Capture the cell that displays the provided text and extract its (X, Y) central coordinate. 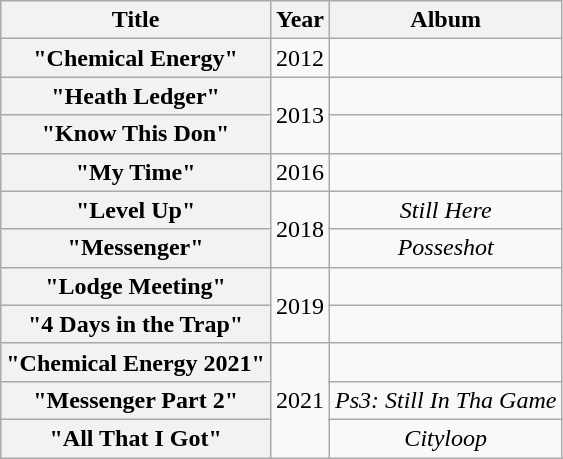
2016 (300, 172)
"Messenger Part 2" (136, 400)
Title (136, 20)
"Know This Don" (136, 134)
2021 (300, 400)
"Messenger" (136, 248)
2013 (300, 115)
"4 Days in the Trap" (136, 324)
"Lodge Meeting" (136, 286)
"Heath Ledger" (136, 96)
2019 (300, 305)
"Chemical Energy" (136, 58)
"Chemical Energy 2021" (136, 362)
Ps3: Still In Tha Game (446, 400)
"Level Up" (136, 210)
Cityloop (446, 438)
Posseshot (446, 248)
2012 (300, 58)
Still Here (446, 210)
"All That I Got" (136, 438)
Album (446, 20)
2018 (300, 229)
"My Time" (136, 172)
Year (300, 20)
